Search for the cell housing the specified text and yield its [x, y] center coordinate. 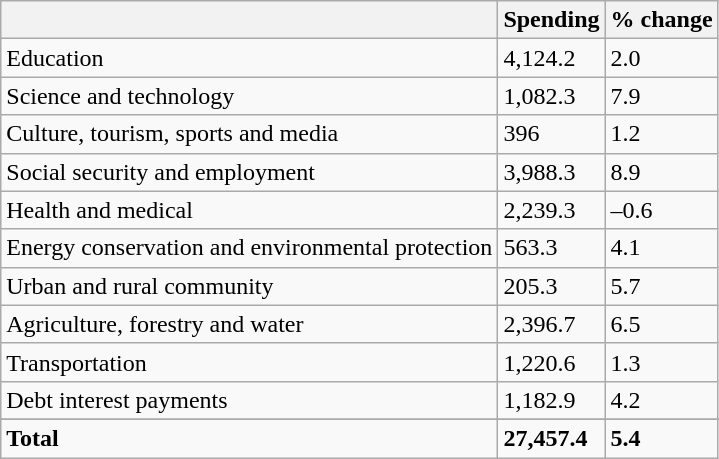
2,239.3 [552, 210]
Transportation [250, 362]
Culture, tourism, sports and media [250, 134]
Education [250, 58]
% change [662, 20]
Social security and employment [250, 172]
Spending [552, 20]
–0.6 [662, 210]
3,988.3 [552, 172]
1,082.3 [552, 96]
Debt interest payments [250, 400]
8.9 [662, 172]
563.3 [552, 248]
Urban and rural community [250, 286]
1,220.6 [552, 362]
Agriculture, forestry and water [250, 324]
Total [250, 438]
7.9 [662, 96]
205.3 [552, 286]
396 [552, 134]
4.1 [662, 248]
27,457.4 [552, 438]
4.2 [662, 400]
5.7 [662, 286]
1,182.9 [552, 400]
1.3 [662, 362]
Health and medical [250, 210]
2.0 [662, 58]
1.2 [662, 134]
6.5 [662, 324]
Science and technology [250, 96]
Energy conservation and environmental protection [250, 248]
5.4 [662, 438]
2,396.7 [552, 324]
4,124.2 [552, 58]
